Identify which cell holds the provided text, then report its (x, y) central coordinate. 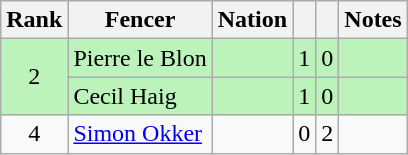
Rank (34, 20)
Nation (252, 20)
4 (34, 134)
Simon Okker (140, 134)
Pierre le Blon (140, 58)
Fencer (140, 20)
Notes (373, 20)
Cecil Haig (140, 96)
